Return the (X, Y) coordinate for the center point of the cell that contains the specified text.  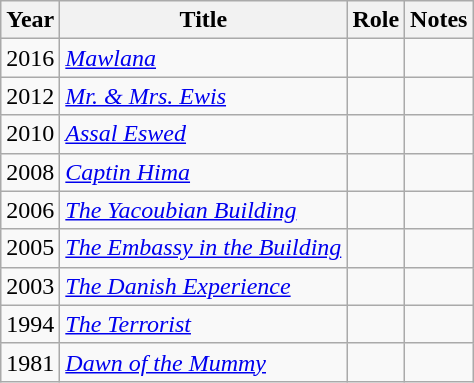
1994 (30, 324)
Assal Eswed (204, 134)
The Embassy in the Building (204, 248)
The Yacoubian Building (204, 210)
Role (376, 20)
2008 (30, 172)
Mawlana (204, 58)
2016 (30, 58)
2010 (30, 134)
The Danish Experience (204, 286)
2006 (30, 210)
2005 (30, 248)
2003 (30, 286)
Captin Hima (204, 172)
1981 (30, 362)
2012 (30, 96)
Notes (439, 20)
Mr. & Mrs. Ewis (204, 96)
Year (30, 20)
The Terrorist (204, 324)
Title (204, 20)
Dawn of the Mummy (204, 362)
